For the text-containing cell, return its midpoint in (X, Y) coordinate format. 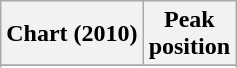
Chart (2010) (72, 34)
Peakposition (189, 34)
